From the cell containing the given text, extract its center point as (x, y) coordinate. 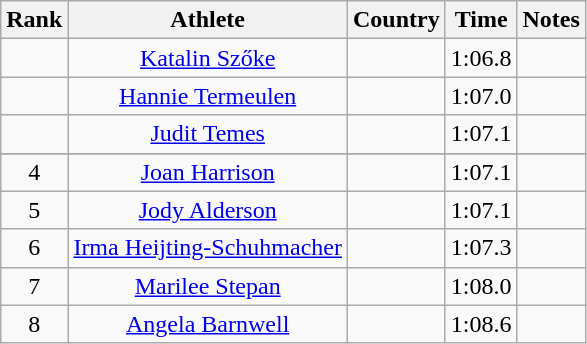
Jody Alderson (208, 210)
1:08.0 (481, 286)
4 (34, 172)
Time (481, 20)
Irma Heijting-Schuhmacher (208, 248)
1:07.3 (481, 248)
1:06.8 (481, 58)
6 (34, 248)
Angela Barnwell (208, 324)
7 (34, 286)
Katalin Szőke (208, 58)
Rank (34, 20)
Hannie Termeulen (208, 96)
Marilee Stepan (208, 286)
1:08.6 (481, 324)
1:07.0 (481, 96)
Joan Harrison (208, 172)
Judit Temes (208, 134)
Notes (551, 20)
8 (34, 324)
Athlete (208, 20)
Country (396, 20)
5 (34, 210)
